Find where the given text appears and provide that cell's center as (X, Y) coordinate. 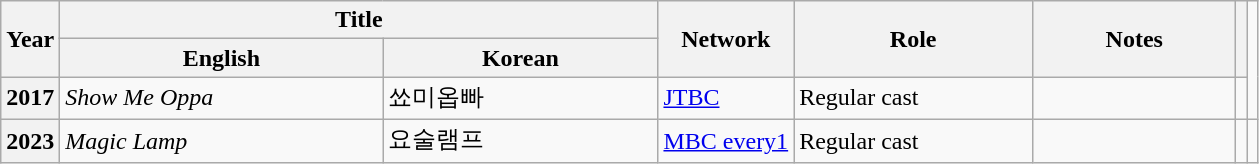
MBC every1 (726, 140)
2023 (30, 140)
Magic Lamp (222, 140)
요술램프 (520, 140)
Notes (1134, 39)
Korean (520, 58)
Network (726, 39)
Role (914, 39)
English (222, 58)
Title (359, 20)
Year (30, 39)
2017 (30, 98)
쑈미옵빠 (520, 98)
JTBC (726, 98)
Show Me Oppa (222, 98)
